Scan for the cell matching the given text and deliver its (X, Y) coordinate at center. 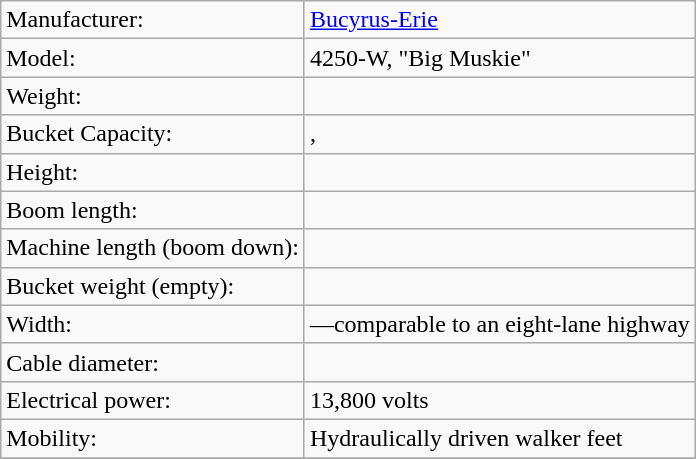
Mobility: (153, 438)
—comparable to an eight-lane highway (500, 324)
Manufacturer: (153, 20)
Boom length: (153, 210)
Hydraulically driven walker feet (500, 438)
Bucket weight (empty): (153, 286)
Cable diameter: (153, 362)
Machine length (boom down): (153, 248)
Bucyrus-Erie (500, 20)
, (500, 134)
Bucket Capacity: (153, 134)
Height: (153, 172)
Weight: (153, 96)
Model: (153, 58)
Electrical power: (153, 400)
13,800 volts (500, 400)
4250-W, "Big Muskie" (500, 58)
Width: (153, 324)
